For the text-containing cell, return its midpoint in [x, y] coordinate format. 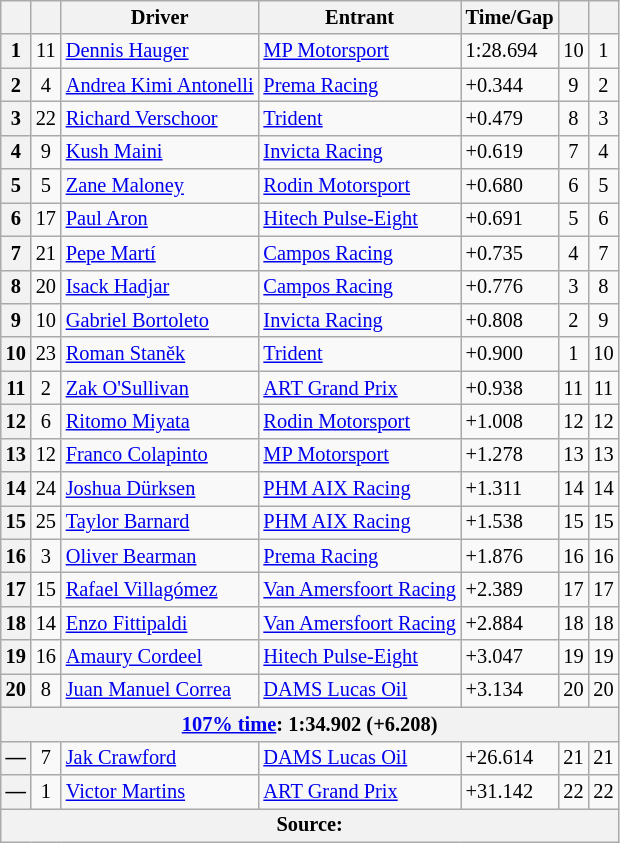
24 [46, 489]
Zak O'Sullivan [160, 388]
+0.735 [510, 253]
+0.900 [510, 354]
+1.311 [510, 489]
+31.142 [510, 791]
1:28.694 [510, 51]
Isack Hadjar [160, 287]
Franco Colapinto [160, 455]
+0.808 [510, 320]
Joshua Dürksen [160, 489]
Roman Staněk [160, 354]
Andrea Kimi Antonelli [160, 85]
+1.008 [510, 421]
+2.389 [510, 589]
+3.134 [510, 690]
Source: [310, 825]
Victor Martins [160, 791]
Juan Manuel Correa [160, 690]
Driver [160, 17]
+0.938 [510, 388]
+3.047 [510, 657]
Dennis Hauger [160, 51]
Taylor Barnard [160, 522]
Zane Maloney [160, 186]
+1.538 [510, 522]
Gabriel Bortoleto [160, 320]
23 [46, 354]
+1.876 [510, 556]
Rafael Villagómez [160, 589]
25 [46, 522]
107% time: 1:34.902 (+6.208) [310, 724]
+2.884 [510, 623]
Enzo Fittipaldi [160, 623]
Time/Gap [510, 17]
Ritomo Miyata [160, 421]
+0.479 [510, 118]
+1.278 [510, 455]
+0.344 [510, 85]
Richard Verschoor [160, 118]
Paul Aron [160, 219]
+0.776 [510, 287]
Oliver Bearman [160, 556]
+0.619 [510, 152]
Entrant [360, 17]
Kush Maini [160, 152]
Pepe Martí [160, 253]
+0.691 [510, 219]
Jak Crawford [160, 758]
Amaury Cordeel [160, 657]
+0.680 [510, 186]
+26.614 [510, 758]
